Search for the cell housing the specified text and yield its [X, Y] center coordinate. 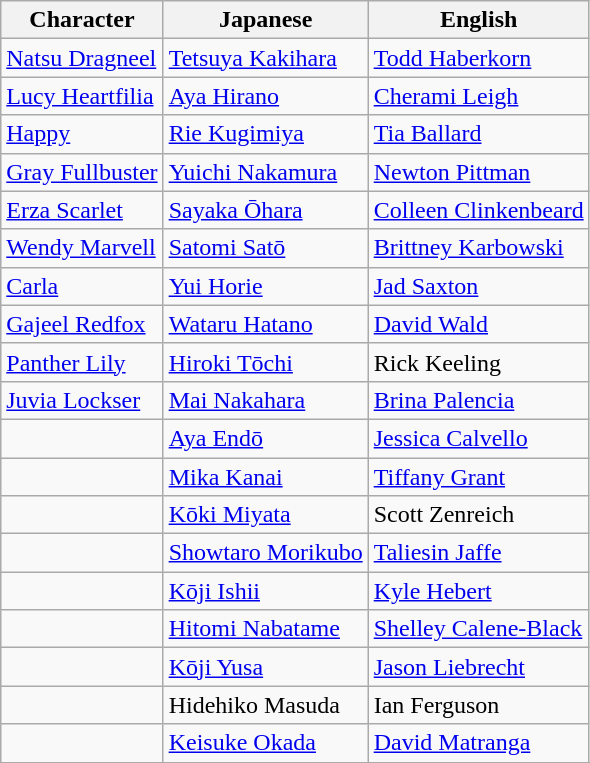
Mai Nakahara [266, 400]
Erza Scarlet [82, 210]
Wendy Marvell [82, 248]
Newton Pittman [478, 172]
Scott Zenreich [478, 515]
David Matranga [478, 743]
Shelley Calene-Black [478, 629]
Hidehiko Masuda [266, 705]
Jessica Calvello [478, 438]
Hiroki Tōchi [266, 362]
Ian Ferguson [478, 705]
Juvia Lockser [82, 400]
Lucy Heartfilia [82, 96]
Gray Fullbuster [82, 172]
Wataru Hatano [266, 324]
Jad Saxton [478, 286]
Hitomi Nabatame [266, 629]
Mika Kanai [266, 477]
Jason Liebrecht [478, 667]
Carla [82, 286]
English [478, 20]
Cherami Leigh [478, 96]
Japanese [266, 20]
David Wald [478, 324]
Colleen Clinkenbeard [478, 210]
Todd Haberkorn [478, 58]
Gajeel Redfox [82, 324]
Rie Kugimiya [266, 134]
Taliesin Jaffe [478, 553]
Aya Hirano [266, 96]
Tia Ballard [478, 134]
Yuichi Nakamura [266, 172]
Character [82, 20]
Kōji Yusa [266, 667]
Kyle Hebert [478, 591]
Showtaro Morikubo [266, 553]
Panther Lily [82, 362]
Tiffany Grant [478, 477]
Brina Palencia [478, 400]
Natsu Dragneel [82, 58]
Satomi Satō [266, 248]
Yui Horie [266, 286]
Kōji Ishii [266, 591]
Keisuke Okada [266, 743]
Sayaka Ōhara [266, 210]
Aya Endō [266, 438]
Brittney Karbowski [478, 248]
Tetsuya Kakihara [266, 58]
Happy [82, 134]
Rick Keeling [478, 362]
Kōki Miyata [266, 515]
